Determine the (X, Y) coordinate at the center of the cell enclosing the given text.  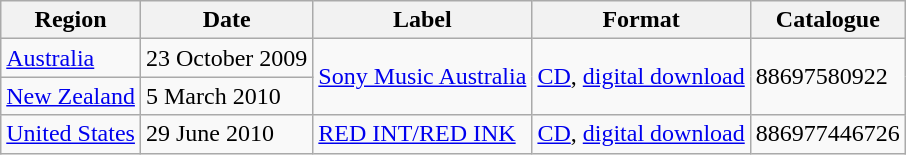
United States (71, 134)
RED INT/RED INK (422, 134)
Catalogue (828, 20)
88697580922 (828, 77)
Australia (71, 58)
Date (226, 20)
Label (422, 20)
Sony Music Australia (422, 77)
Format (641, 20)
New Zealand (71, 96)
Region (71, 20)
5 March 2010 (226, 96)
29 June 2010 (226, 134)
886977446726 (828, 134)
23 October 2009 (226, 58)
